Provide the (x, y) coordinate of the cell's center where the given text is located.  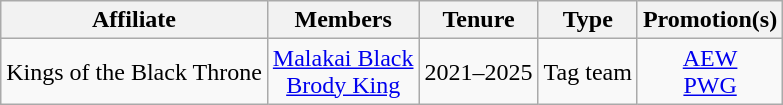
Malakai BlackBrody King (343, 72)
Tag team (588, 72)
Tenure (478, 20)
2021–2025 (478, 72)
Members (343, 20)
Type (588, 20)
Kings of the Black Throne (134, 72)
Promotion(s) (710, 20)
AEWPWG (710, 72)
Affiliate (134, 20)
